Detect which cell encompasses the target text, then output its (x, y) center coordinate. 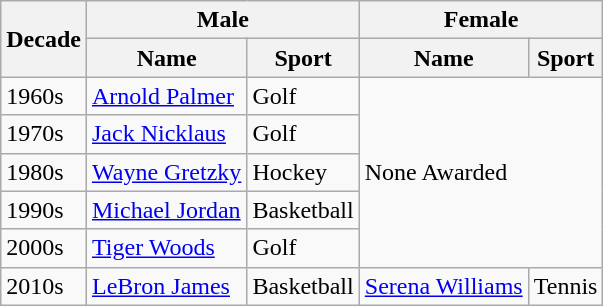
Serena Williams (444, 286)
Female (481, 20)
Hockey (303, 172)
Wayne Gretzky (166, 172)
1970s (44, 134)
None Awarded (481, 172)
Tiger Woods (166, 248)
2010s (44, 286)
1990s (44, 210)
Male (222, 20)
Decade (44, 39)
Tennis (566, 286)
1980s (44, 172)
Arnold Palmer (166, 96)
LeBron James (166, 286)
1960s (44, 96)
Jack Nicklaus (166, 134)
Michael Jordan (166, 210)
2000s (44, 248)
